For the text-containing cell, return its midpoint in [X, Y] coordinate format. 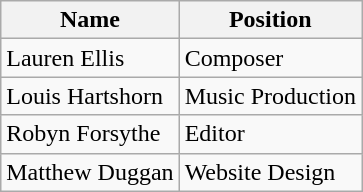
Robyn Forsythe [90, 134]
Lauren Ellis [90, 58]
Louis Hartshorn [90, 96]
Editor [270, 134]
Website Design [270, 172]
Composer [270, 58]
Music Production [270, 96]
Name [90, 20]
Matthew Duggan [90, 172]
Position [270, 20]
